Find where the given text appears and provide that cell's center as [x, y] coordinate. 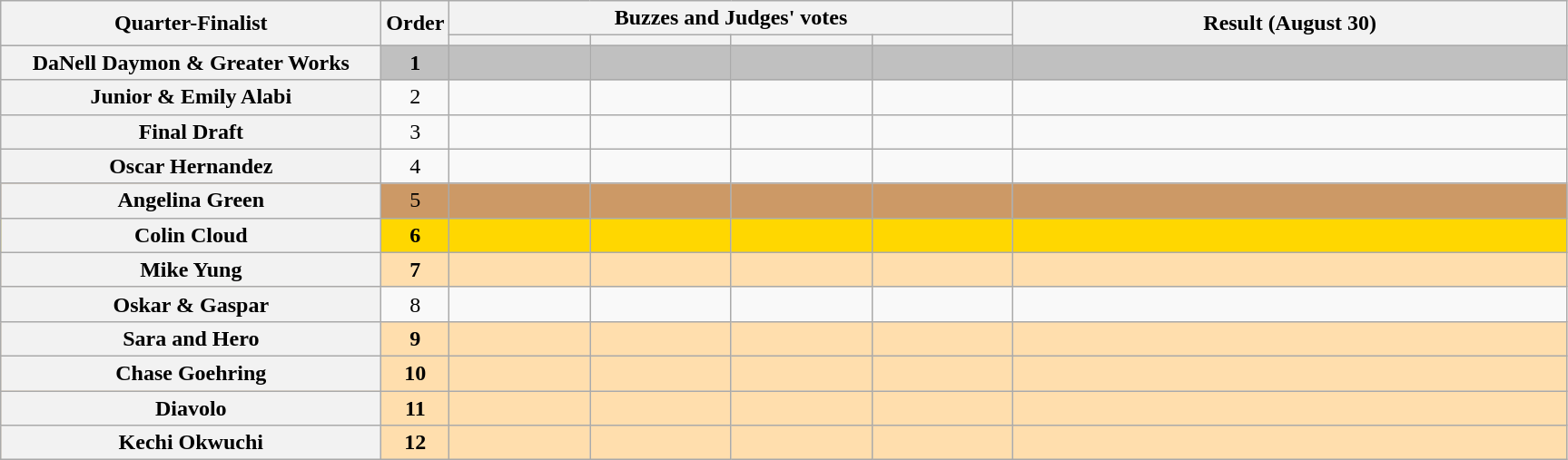
Chase Goehring [191, 373]
Final Draft [191, 132]
5 [416, 201]
Result (August 30) [1289, 24]
Buzzes and Judges' votes [731, 18]
Oskar & Gaspar [191, 304]
Diavolo [191, 407]
Angelina Green [191, 201]
Junior & Emily Alabi [191, 97]
6 [416, 235]
Kechi Okwuchi [191, 443]
DaNell Daymon & Greater Works [191, 63]
11 [416, 407]
10 [416, 373]
3 [416, 132]
Colin Cloud [191, 235]
Oscar Hernandez [191, 166]
Order [416, 24]
Quarter-Finalist [191, 24]
1 [416, 63]
9 [416, 338]
8 [416, 304]
Mike Yung [191, 269]
Sara and Hero [191, 338]
2 [416, 97]
7 [416, 269]
12 [416, 443]
4 [416, 166]
